Capture the cell that displays the provided text and extract its (x, y) central coordinate. 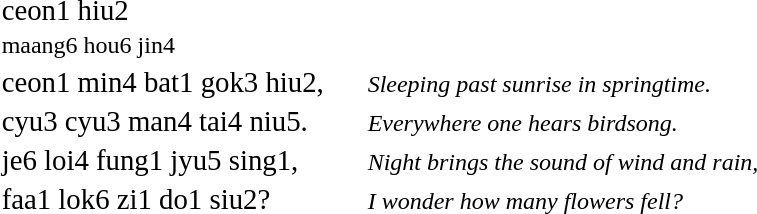
ceon1 min4 bat1 gok3 hiu2, (182, 83)
cyu3 cyu3 man4 tai4 niu5. (182, 122)
je6 loi4 fung1 jyu5 sing1, (182, 161)
